Scan for the cell matching the given text and deliver its (X, Y) coordinate at center. 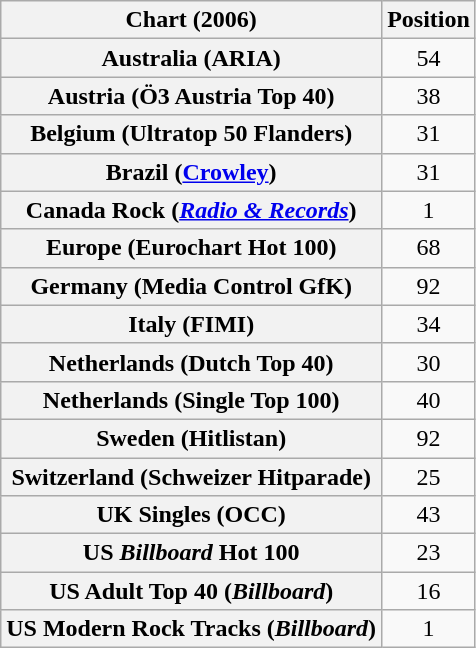
Sweden (Hitlistan) (192, 438)
Switzerland (Schweizer Hitparade) (192, 477)
40 (429, 400)
16 (429, 591)
30 (429, 362)
US Billboard Hot 100 (192, 553)
Europe (Eurochart Hot 100) (192, 248)
Netherlands (Dutch Top 40) (192, 362)
Belgium (Ultratop 50 Flanders) (192, 134)
54 (429, 58)
Italy (FIMI) (192, 324)
Austria (Ö3 Austria Top 40) (192, 96)
38 (429, 96)
UK Singles (OCC) (192, 515)
43 (429, 515)
Netherlands (Single Top 100) (192, 400)
Germany (Media Control GfK) (192, 286)
US Adult Top 40 (Billboard) (192, 591)
Australia (ARIA) (192, 58)
34 (429, 324)
68 (429, 248)
US Modern Rock Tracks (Billboard) (192, 629)
Brazil (Crowley) (192, 172)
Chart (2006) (192, 20)
Position (429, 20)
Canada Rock (Radio & Records) (192, 210)
25 (429, 477)
23 (429, 553)
